Search for the cell housing the specified text and yield its (X, Y) center coordinate. 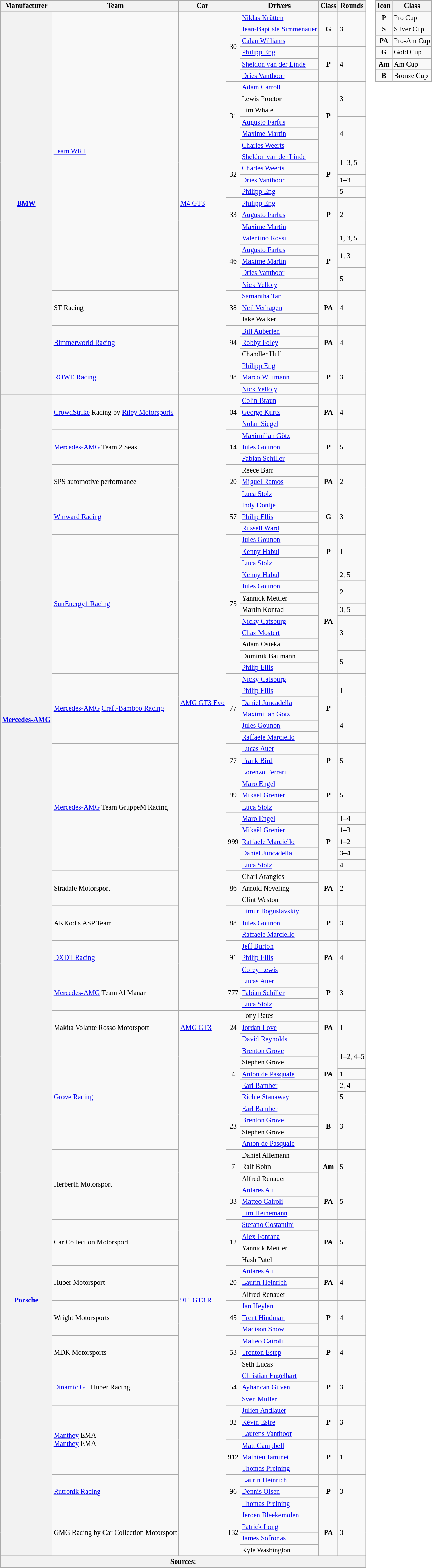
SunEnergy1 Racing (115, 604)
Ralf Bohn (279, 1167)
Stefano Costantini (279, 1225)
54 (233, 1387)
7 (233, 1167)
Pro Cup (412, 18)
Bimmerworld Racing (115, 343)
1–2, 4–5 (352, 1057)
Lewis Proctor (279, 99)
53 (233, 1353)
Kévin Estre (279, 1422)
Adam Carroll (279, 87)
MDK Motorsports (115, 1353)
Trent Hindman (279, 1318)
1–4 (352, 819)
Samantha Tan (279, 296)
Mercedes-AMG (26, 720)
DXDT Racing (115, 958)
24 (233, 1028)
999 (233, 842)
Mercedes-AMG Craft-Bamboo Racing (115, 708)
Manufacturer (26, 6)
92 (233, 1422)
Seth Lucas (279, 1364)
GMG Racing by Car Collection Motorsport (115, 1533)
Ayhancan Güven (279, 1388)
Gold Cup (412, 52)
Mercedes-AMG Team 2 Seas (115, 447)
94 (233, 343)
Winward Racing (115, 517)
Madison Snow (279, 1329)
1, 3, 5 (352, 238)
Charl Arangies (279, 877)
Team WRT (115, 151)
Matt Campbell (279, 1446)
57 (233, 517)
Arnold Neveling (279, 889)
Marco Wittmann (279, 378)
Bill Auberlen (279, 331)
Richie Stanaway (279, 1097)
Russell Ward (279, 528)
99 (233, 795)
Tony Bates (279, 1016)
Robby Foley (279, 343)
Kyle Washington (279, 1550)
Reece Barr (279, 470)
04 (233, 413)
96 (233, 1492)
23 (233, 1127)
Adam Osieka (279, 645)
91 (233, 958)
Corey Lewis (279, 970)
Hash Patel (279, 1260)
Grove Racing (115, 1098)
32 (233, 175)
Rutronik Racing (115, 1492)
Alex Fontana (279, 1237)
31 (233, 116)
Martin Konrad (279, 610)
Wright Motorsports (115, 1318)
Team (115, 6)
Jeroen Bleekemolen (279, 1515)
Calan Williams (279, 41)
Colin Braun (279, 401)
David Reynolds (279, 1039)
M4 GT3 (203, 204)
AKKodis ASP Team (115, 923)
86 (233, 889)
1–3, 5 (352, 163)
Rounds (352, 6)
AMG GT3 (203, 1028)
14 (233, 447)
Clint Weston (279, 900)
S (384, 29)
Mercedes-AMG Team GruppeM Racing (115, 807)
James Sofronas (279, 1538)
45 (233, 1318)
Silver Cup (412, 29)
Icon (384, 6)
Daniel Allemann (279, 1155)
3, 5 (352, 610)
Pro-Am Cup (412, 41)
98 (233, 377)
Valentino Rossi (279, 238)
132 (233, 1533)
2, 4 (352, 1086)
38 (233, 308)
Tim Whale (279, 111)
Porsche (26, 1300)
Frank Bird (279, 761)
3–4 (352, 854)
Julien Andlauer (279, 1411)
Neil Verhagen (279, 308)
46 (233, 261)
Christian Engelhart (279, 1376)
Miguel Ramos (279, 482)
Timur Boguslavskiy (279, 912)
Herberth Motorsport (115, 1184)
Jake Walker (279, 319)
CrowdStrike Racing by Riley Motorsports (115, 413)
Sources: (183, 1562)
Dennis Olsen (279, 1492)
Car (203, 6)
Jordan Love (279, 1028)
75 (233, 604)
Patrick Long (279, 1527)
Tim Heinemann (279, 1213)
ST Racing (115, 308)
ROWE Racing (115, 377)
Mathieu Jaminet (279, 1457)
Jean-Baptiste Simmenauer (279, 29)
Chaz Mostert (279, 633)
12 (233, 1242)
Chandler Hull (279, 354)
1–2 (352, 842)
Indy Dontje (279, 505)
Manthey EMA Manthey EMA (115, 1440)
88 (233, 923)
912 (233, 1457)
AMG GT3 Evo (203, 703)
Dominik Baumann (279, 656)
Makita Volante Rosso Motorsport (115, 1028)
Sven Müller (279, 1399)
SPS automotive performance (115, 482)
2, 5 (352, 575)
Drivers (279, 6)
Jeff Burton (279, 946)
Dinamic GT Huber Racing (115, 1387)
Jan Heylen (279, 1306)
Niklas Krütten (279, 18)
Car Collection Motorsport (115, 1242)
Nolan Siegel (279, 424)
30 (233, 47)
Trenton Estep (279, 1353)
Lorenzo Ferrari (279, 772)
George Kurtz (279, 413)
911 GT3 R (203, 1300)
Am Cup (412, 64)
777 (233, 993)
Huber Motorsport (115, 1283)
Mercedes-AMG Team Al Manar (115, 993)
Stradale Motorsport (115, 889)
BMW (26, 204)
Laurens Vanthoor (279, 1434)
Bronze Cup (412, 76)
1, 3 (352, 255)
